Return (X, Y) of the center of cell containing provided text 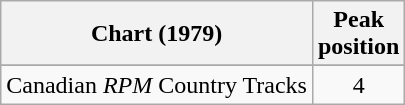
Chart (1979) (157, 34)
4 (358, 85)
Peakposition (358, 34)
Canadian RPM Country Tracks (157, 85)
